From the cell containing the given text, extract its center point as [X, Y] coordinate. 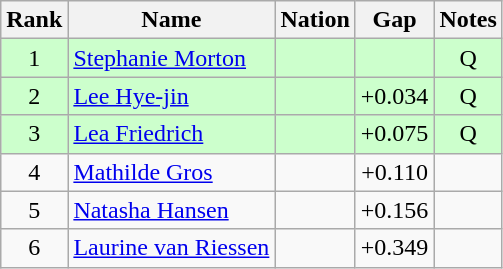
5 [34, 210]
Lee Hye-jin [172, 96]
1 [34, 58]
4 [34, 172]
+0.075 [394, 134]
Gap [394, 20]
Lea Friedrich [172, 134]
+0.349 [394, 248]
Notes [468, 20]
Mathilde Gros [172, 172]
Rank [34, 20]
6 [34, 248]
+0.156 [394, 210]
+0.110 [394, 172]
2 [34, 96]
Stephanie Morton [172, 58]
3 [34, 134]
Nation [315, 20]
+0.034 [394, 96]
Name [172, 20]
Laurine van Riessen [172, 248]
Natasha Hansen [172, 210]
